Identify which cell holds the provided text, then report its [X, Y] central coordinate. 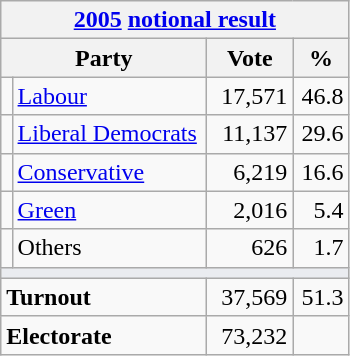
16.6 [321, 172]
46.8 [321, 96]
73,232 [250, 335]
Turnout [104, 297]
% [321, 58]
11,137 [250, 134]
2,016 [250, 210]
51.3 [321, 297]
6,219 [250, 172]
626 [250, 248]
1.7 [321, 248]
37,569 [250, 297]
5.4 [321, 210]
Others [110, 248]
Electorate [104, 335]
Conservative [110, 172]
Labour [110, 96]
Liberal Democrats [110, 134]
Vote [250, 58]
29.6 [321, 134]
2005 notional result [175, 20]
Green [110, 210]
17,571 [250, 96]
Party [104, 58]
